Detect which cell encompasses the target text, then output its [x, y] center coordinate. 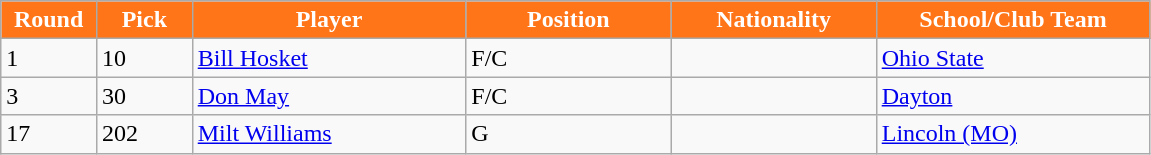
202 [144, 134]
3 [49, 96]
Round [49, 20]
Nationality [774, 20]
G [568, 134]
Position [568, 20]
Bill Hosket [329, 58]
17 [49, 134]
30 [144, 96]
Lincoln (MO) [1013, 134]
Dayton [1013, 96]
Milt Williams [329, 134]
Don May [329, 96]
1 [49, 58]
Ohio State [1013, 58]
Pick [144, 20]
School/Club Team [1013, 20]
Player [329, 20]
10 [144, 58]
